Scan for the cell matching the given text and deliver its (x, y) coordinate at center. 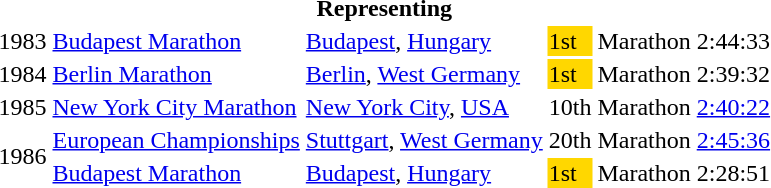
2:28:51 (733, 173)
Berlin, West Germany (424, 74)
2:45:36 (733, 140)
New York City Marathon (176, 107)
10th (570, 107)
2:40:22 (733, 107)
2:39:32 (733, 74)
Berlin Marathon (176, 74)
New York City, USA (424, 107)
2:44:33 (733, 41)
Stuttgart, West Germany (424, 140)
20th (570, 140)
European Championships (176, 140)
